Extract the (X, Y) coordinate from the center of the cell holding the provided text.  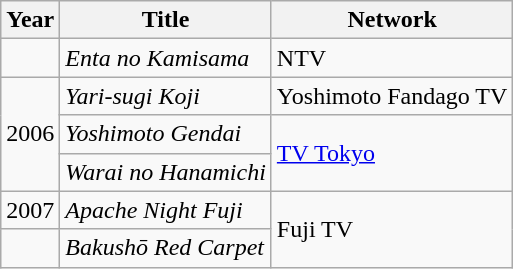
Yoshimoto Gendai (166, 134)
Yari-sugi Koji (166, 96)
NTV (392, 58)
TV Tokyo (392, 153)
Apache Night Fuji (166, 210)
Yoshimoto Fandago TV (392, 96)
Fuji TV (392, 229)
2007 (30, 210)
Warai no Hanamichi (166, 172)
Enta no Kamisama (166, 58)
Bakushō Red Carpet (166, 248)
Title (166, 20)
2006 (30, 134)
Year (30, 20)
Network (392, 20)
